Locate the cell with the specified text and output its [X, Y] center coordinate. 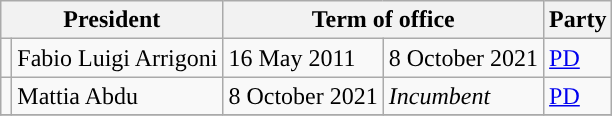
Party [578, 20]
Incumbent [463, 96]
Fabio Luigi Arrigoni [118, 58]
Term of office [384, 20]
Mattia Abdu [118, 96]
16 May 2011 [303, 58]
President [112, 20]
